Pinpoint the cell where the given text exists, returning its (X, Y) midpoint coordinate. 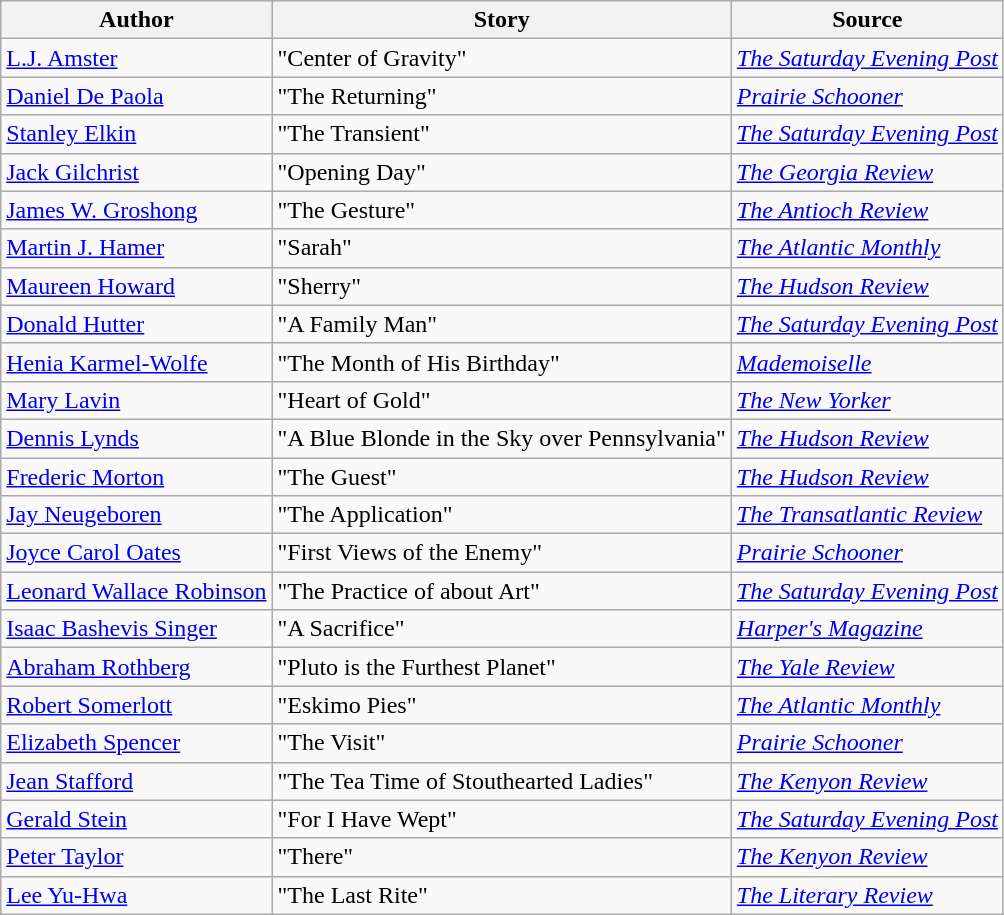
Isaac Bashevis Singer (136, 629)
Mary Lavin (136, 400)
"A Family Man" (502, 324)
"Heart of Gold" (502, 400)
L.J. Amster (136, 58)
"The Month of His Birthday" (502, 362)
"The Last Rite" (502, 895)
Joyce Carol Oates (136, 553)
"The Practice of about Art" (502, 591)
Lee Yu-Hwa (136, 895)
"The Tea Time of Stouthearted Ladies" (502, 781)
"First Views of the Enemy" (502, 553)
"The Application" (502, 515)
Jack Gilchrist (136, 172)
Martin J. Hamer (136, 248)
Jean Stafford (136, 781)
"The Visit" (502, 743)
"Opening Day" (502, 172)
Harper's Magazine (867, 629)
"A Blue Blonde in the Sky over Pennsylvania" (502, 438)
Maureen Howard (136, 286)
Donald Hutter (136, 324)
The Antioch Review (867, 210)
Story (502, 20)
Peter Taylor (136, 857)
Gerald Stein (136, 819)
"The Returning" (502, 96)
"Pluto is the Furthest Planet" (502, 667)
Leonard Wallace Robinson (136, 591)
Jay Neugeboren (136, 515)
The Yale Review (867, 667)
Stanley Elkin (136, 134)
Dennis Lynds (136, 438)
Mademoiselle (867, 362)
The Georgia Review (867, 172)
"For I Have Wept" (502, 819)
Author (136, 20)
James W. Groshong (136, 210)
Elizabeth Spencer (136, 743)
"The Gesture" (502, 210)
"The Transient" (502, 134)
"Eskimo Pies" (502, 705)
"Sarah" (502, 248)
"Center of Gravity" (502, 58)
"There" (502, 857)
The New Yorker (867, 400)
Daniel De Paola (136, 96)
Frederic Morton (136, 477)
Source (867, 20)
Abraham Rothberg (136, 667)
"A Sacrifice" (502, 629)
The Literary Review (867, 895)
Henia Karmel-Wolfe (136, 362)
The Transatlantic Review (867, 515)
"The Guest" (502, 477)
"Sherry" (502, 286)
Robert Somerlott (136, 705)
